Output the (X, Y) coordinate of the center of the cell containing the given text.  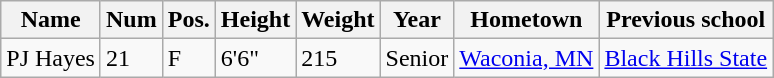
Senior (417, 58)
215 (338, 58)
Black Hills State (686, 58)
Weight (338, 20)
Waconia, MN (526, 58)
6'6" (255, 58)
21 (131, 58)
Year (417, 20)
Pos. (188, 20)
F (188, 58)
Height (255, 20)
PJ Hayes (51, 58)
Hometown (526, 20)
Num (131, 20)
Previous school (686, 20)
Name (51, 20)
